For the text-containing cell, return its midpoint in [x, y] coordinate format. 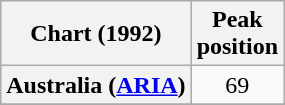
Chart (1992) [96, 34]
69 [237, 85]
Peakposition [237, 34]
Australia (ARIA) [96, 85]
